Scan for the cell matching the given text and deliver its [x, y] coordinate at center. 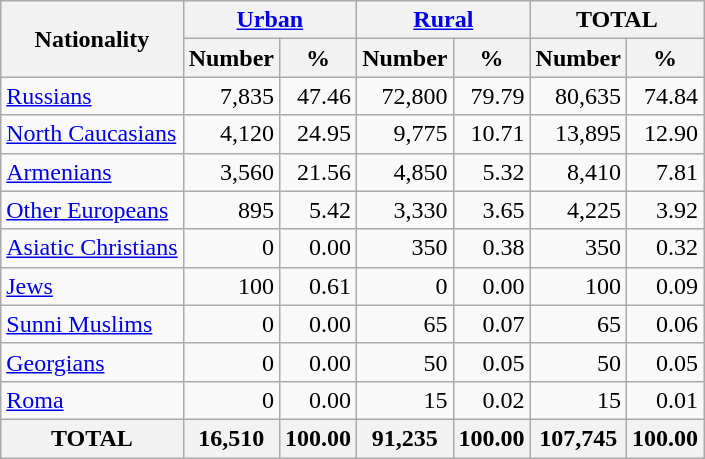
12.90 [664, 134]
0.06 [664, 324]
5.42 [318, 210]
10.71 [492, 134]
Sunni Muslims [92, 324]
Rural [444, 20]
9,775 [405, 134]
0.07 [492, 324]
3.92 [664, 210]
0.38 [492, 248]
Urban [270, 20]
Jews [92, 286]
3.65 [492, 210]
0.09 [664, 286]
16,510 [231, 438]
74.84 [664, 96]
0.32 [664, 248]
4,850 [405, 172]
Georgians [92, 362]
21.56 [318, 172]
0.61 [318, 286]
Russians [92, 96]
0.02 [492, 400]
3,560 [231, 172]
Nationality [92, 39]
4,225 [578, 210]
Roma [92, 400]
47.46 [318, 96]
80,635 [578, 96]
Asiatic Christians [92, 248]
107,745 [578, 438]
Armenians [92, 172]
North Caucasians [92, 134]
5.32 [492, 172]
895 [231, 210]
7,835 [231, 96]
24.95 [318, 134]
13,895 [578, 134]
0.01 [664, 400]
91,235 [405, 438]
3,330 [405, 210]
79.79 [492, 96]
72,800 [405, 96]
4,120 [231, 134]
8,410 [578, 172]
7.81 [664, 172]
Other Europeans [92, 210]
